Return [X, Y] of the center of cell containing provided text 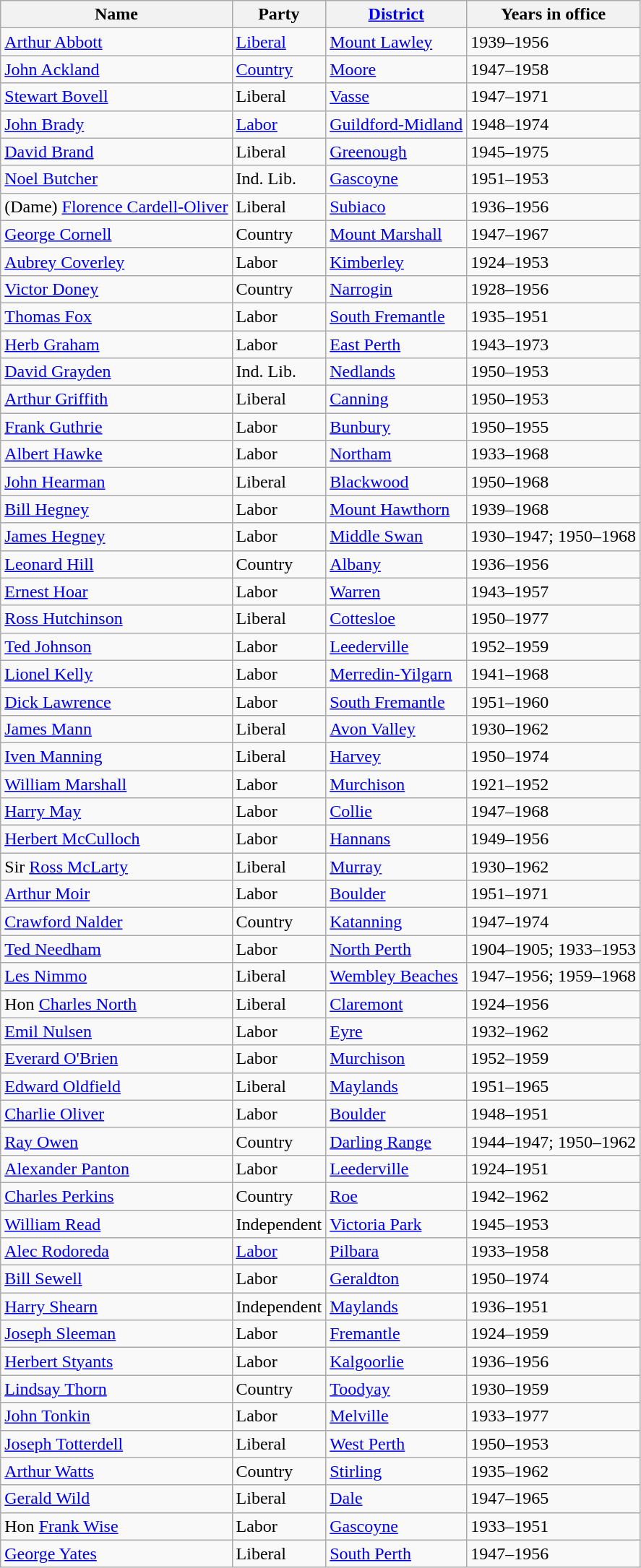
1930–1959 [554, 1389]
1939–1968 [554, 509]
Stewart Bovell [116, 97]
Albert Hawke [116, 454]
Toodyay [396, 1389]
Lionel Kelly [116, 674]
1924–1956 [554, 1004]
1928–1956 [554, 289]
Charlie Oliver [116, 1114]
Stirling [396, 1471]
Hon Frank Wise [116, 1526]
Herbert McCulloch [116, 839]
(Dame) Florence Cardell-Oliver [116, 207]
George Cornell [116, 234]
1904–1905; 1933–1953 [554, 949]
Les Nimmo [116, 976]
Darling Range [396, 1141]
James Mann [116, 729]
Alec Rodoreda [116, 1252]
Ted Needham [116, 949]
Arthur Moir [116, 894]
North Perth [396, 949]
1947–1974 [554, 922]
Murray [396, 867]
1930–1947; 1950–1968 [554, 537]
Sir Ross McLarty [116, 867]
Aubrey Coverley [116, 261]
1949–1956 [554, 839]
Kalgoorlie [396, 1361]
South Perth [396, 1554]
David Brand [116, 152]
1944–1947; 1950–1962 [554, 1141]
East Perth [396, 345]
Claremont [396, 1004]
Party [279, 14]
Harry Shearn [116, 1307]
Roe [396, 1196]
Geraldton [396, 1279]
Crawford Nalder [116, 922]
1924–1959 [554, 1334]
Nedlands [396, 372]
1947–1965 [554, 1499]
Gerald Wild [116, 1499]
Arthur Watts [116, 1471]
Bill Hegney [116, 509]
Dale [396, 1499]
Pilbara [396, 1252]
West Perth [396, 1444]
1950–1955 [554, 427]
Herb Graham [116, 345]
1924–1951 [554, 1169]
John Tonkin [116, 1416]
Mount Marshall [396, 234]
Thomas Fox [116, 316]
Subiaco [396, 207]
Noel Butcher [116, 179]
Ernest Hoar [116, 592]
Victor Doney [116, 289]
1939–1956 [554, 42]
Harvey [396, 756]
Canning [396, 399]
Northam [396, 454]
Iven Manning [116, 756]
Name [116, 14]
Ray Owen [116, 1141]
George Yates [116, 1554]
1945–1953 [554, 1224]
Albany [396, 564]
Arthur Abbott [116, 42]
Melville [396, 1416]
Lindsay Thorn [116, 1389]
1943–1973 [554, 345]
James Hegney [116, 537]
1948–1974 [554, 124]
1945–1975 [554, 152]
1935–1962 [554, 1471]
Fremantle [396, 1334]
William Read [116, 1224]
1933–1968 [554, 454]
Alexander Panton [116, 1169]
Mount Lawley [396, 42]
1950–1977 [554, 619]
1924–1953 [554, 261]
Mount Hawthorn [396, 509]
Herbert Styants [116, 1361]
1950–1968 [554, 482]
Narrogin [396, 289]
Emil Nulsen [116, 1031]
Kimberley [396, 261]
Charles Perkins [116, 1196]
Everard O'Brien [116, 1059]
1951–1965 [554, 1086]
John Hearman [116, 482]
Arthur Griffith [116, 399]
Guildford-Midland [396, 124]
Years in office [554, 14]
Katanning [396, 922]
John Brady [116, 124]
Joseph Totterdell [116, 1444]
Collie [396, 812]
Eyre [396, 1031]
1951–1960 [554, 701]
Avon Valley [396, 729]
Frank Guthrie [116, 427]
1948–1951 [554, 1114]
Ross Hutchinson [116, 619]
1941–1968 [554, 674]
1951–1971 [554, 894]
1936–1951 [554, 1307]
Hannans [396, 839]
Dick Lawrence [116, 701]
1942–1962 [554, 1196]
1947–1967 [554, 234]
1947–1956 [554, 1554]
1921–1952 [554, 784]
1932–1962 [554, 1031]
Harry May [116, 812]
Victoria Park [396, 1224]
Edward Oldfield [116, 1086]
1935–1951 [554, 316]
1933–1951 [554, 1526]
Hon Charles North [116, 1004]
1947–1956; 1959–1968 [554, 976]
Bill Sewell [116, 1279]
Greenough [396, 152]
Blackwood [396, 482]
Vasse [396, 97]
1951–1953 [554, 179]
1947–1958 [554, 69]
District [396, 14]
Joseph Sleeman [116, 1334]
John Ackland [116, 69]
Ted Johnson [116, 646]
1933–1958 [554, 1252]
Bunbury [396, 427]
Cottesloe [396, 619]
David Grayden [116, 372]
1947–1968 [554, 812]
1947–1971 [554, 97]
William Marshall [116, 784]
Warren [396, 592]
Merredin-Yilgarn [396, 674]
Leonard Hill [116, 564]
1933–1977 [554, 1416]
1943–1957 [554, 592]
Middle Swan [396, 537]
Moore [396, 69]
Wembley Beaches [396, 976]
